Scan for the cell matching the given text and deliver its [X, Y] coordinate at center. 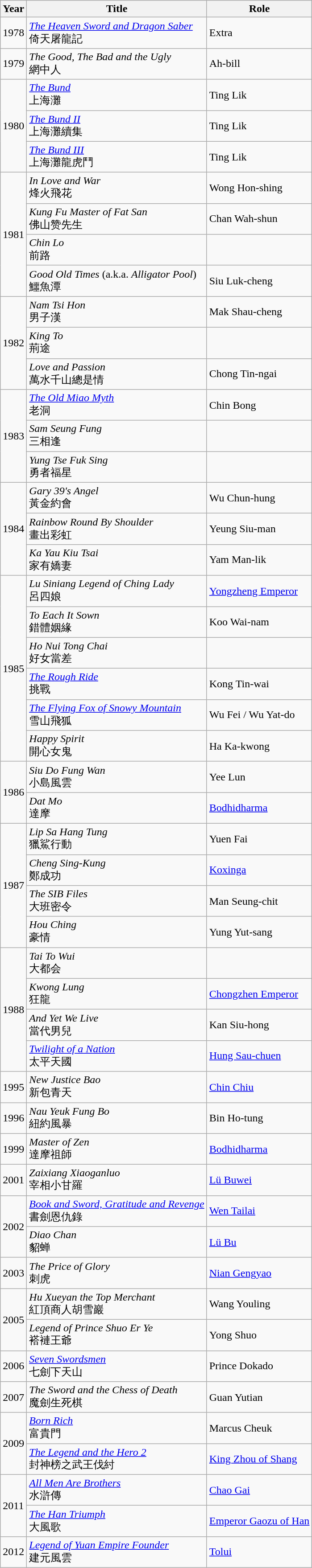
Legend of Yuan Empire Founder建元風雲 [117, 1552]
Ah-bill [259, 64]
Yeung Siu-man [259, 529]
1985 [13, 669]
1982 [13, 343]
Kung Fu Master of Fat San佛山赞先生 [117, 219]
2009 [13, 1443]
1987 [13, 885]
2011 [13, 1506]
The Sword and the Chess of Death魔劍生死棋 [117, 1397]
The Legend and the Hero 2封神榜之武王伐紂 [117, 1459]
2003 [13, 1273]
Lip Sa Hang Tung獵鯊行動 [117, 839]
2002 [13, 1227]
Wong Hon-shing [259, 188]
2006 [13, 1366]
Yuen Fai [259, 839]
The Flying Fox of Snowy Mountain雪山飛狐 [117, 715]
Hung Sau-chuen [259, 1056]
Chan Wah-shun [259, 219]
Siu Luk-cheng [259, 281]
1995 [13, 1087]
2005 [13, 1319]
Master of Zen達摩祖師 [117, 1149]
Twilight of a Nation太平天國 [117, 1056]
Nam Tsi Hon男子漢 [117, 312]
Extra [259, 33]
Book and Sword, Gratitude and Revenge書劍恩仇錄 [117, 1211]
2001 [13, 1180]
Koxinga [259, 870]
Seven Swordsmen七劍下天山 [117, 1366]
1981 [13, 234]
Prince Dokado [259, 1366]
Cheng Sing-Kung鄭成功 [117, 870]
Yung Yut-sang [259, 932]
All Men Are Brothers水滸傳 [117, 1490]
Yongzheng Emperor [259, 591]
Happy Spirit開心女鬼 [117, 746]
Wang Youling [259, 1304]
1978 [13, 33]
Role [259, 9]
Lu Siniang Legend of Ching Lady呂四娘 [117, 591]
1988 [13, 1010]
Kan Siu-hong [259, 1025]
The Bund上海灘 [117, 95]
1996 [13, 1118]
The Price of Glory刺虎 [117, 1273]
Mak Shau-cheng [259, 312]
Good Old Times (a.k.a. Alligator Pool)鱷魚潭 [117, 281]
1980 [13, 126]
The Good, The Bad and the Ugly網中人 [117, 64]
New Justice Bao新包青天 [117, 1087]
To Each It Sown錯體姻緣 [117, 622]
2007 [13, 1397]
The Old Miao Myth老洞 [117, 405]
Love and Passion萬水千山總是情 [117, 374]
Chin Bong [259, 405]
And Yet We Live當代男兒 [117, 1025]
Lü Bu [259, 1242]
Title [117, 9]
Dat Mo達摩 [117, 808]
Siu Do Fung Wan小島風雲 [117, 777]
The Rough Ride挑戰 [117, 684]
Yong Shuo [259, 1335]
Nau Yeuk Fung Bo紐約風暴 [117, 1118]
Zaixiang Xiaoganluo宰相小甘羅 [117, 1180]
Hou Ching豪情 [117, 932]
Wu Chun-hung [259, 498]
1979 [13, 64]
Gary 39's Angel黃金約會 [117, 498]
Chongzhen Emperor [259, 994]
Ka Yau Kiu Tsai家有嬌妻 [117, 560]
1983 [13, 436]
2012 [13, 1552]
Yung Tse Fuk Sing勇者福星 [117, 467]
Man Seung-chit [259, 901]
Wu Fei / Wu Yat-do [259, 715]
Chin Lo前路 [117, 250]
Ha Ka-kwong [259, 746]
Marcus Cheuk [259, 1428]
Year [13, 9]
Born Rich富貴門 [117, 1428]
Rainbow Round By Shoulder畫出彩虹 [117, 529]
Legend of Prince Shuo Er Ye褡褳王爺 [117, 1335]
King To荊途 [117, 343]
Bin Ho-tung [259, 1118]
Chong Tin-ngai [259, 374]
Koo Wai-nam [259, 622]
Emperor Gaozu of Han [259, 1521]
Diao Chan貂蝉 [117, 1242]
The SIB Files大班密令 [117, 901]
Hu Xueyan the Top Merchant紅頂商人胡雪巖 [117, 1304]
1986 [13, 792]
Tolui [259, 1552]
1999 [13, 1149]
Tai To Wui大都会 [117, 963]
Yee Lun [259, 777]
Chao Gai [259, 1490]
1984 [13, 529]
The Bund III上海灘龍虎鬥 [117, 157]
Guan Yutian [259, 1397]
Sam Seung Fung三相逢 [117, 436]
The Heaven Sword and Dragon Saber倚天屠龍記 [117, 33]
Wen Tailai [259, 1211]
Nian Gengyao [259, 1273]
Yam Man-lik [259, 560]
In Love and War烽火飛花 [117, 188]
Kwong Lung狂龍 [117, 994]
Lü Buwei [259, 1180]
Ho Nui Tong Chai好女當差 [117, 653]
Kong Tin-wai [259, 684]
The Bund II上海灘續集 [117, 126]
Chin Chiu [259, 1087]
The Han Triumph大風歌 [117, 1521]
King Zhou of Shang [259, 1459]
